Detect which cell encompasses the target text, then output its (X, Y) center coordinate. 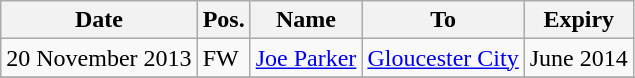
FW (224, 58)
Joe Parker (306, 58)
To (443, 20)
Gloucester City (443, 58)
June 2014 (578, 58)
Name (306, 20)
20 November 2013 (99, 58)
Expiry (578, 20)
Date (99, 20)
Pos. (224, 20)
